Determine the (x, y) coordinate at the center of the cell enclosing the given text.  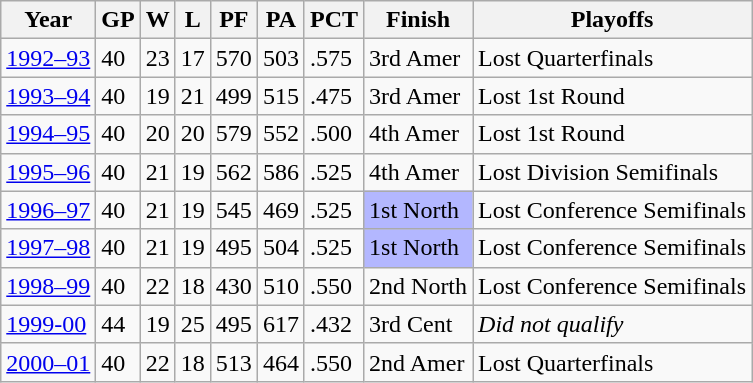
1993–94 (48, 96)
Year (48, 20)
PF (234, 20)
PCT (334, 20)
579 (234, 134)
503 (280, 58)
2nd Amer (418, 362)
GP (118, 20)
2nd North (418, 286)
430 (234, 286)
44 (118, 324)
PA (280, 20)
.575 (334, 58)
586 (280, 172)
469 (280, 210)
545 (234, 210)
617 (280, 324)
1997–98 (48, 248)
464 (280, 362)
Lost Division Semifinals (612, 172)
23 (158, 58)
515 (280, 96)
17 (192, 58)
562 (234, 172)
1996–97 (48, 210)
552 (280, 134)
1998–99 (48, 286)
570 (234, 58)
1999-00 (48, 324)
W (158, 20)
2000–01 (48, 362)
510 (280, 286)
3rd Cent (418, 324)
1994–95 (48, 134)
25 (192, 324)
.475 (334, 96)
1995–96 (48, 172)
499 (234, 96)
Playoffs (612, 20)
L (192, 20)
513 (234, 362)
.432 (334, 324)
504 (280, 248)
Did not qualify (612, 324)
.500 (334, 134)
Finish (418, 20)
1992–93 (48, 58)
